Provide the [x, y] coordinate of the cell's center where the given text is located.  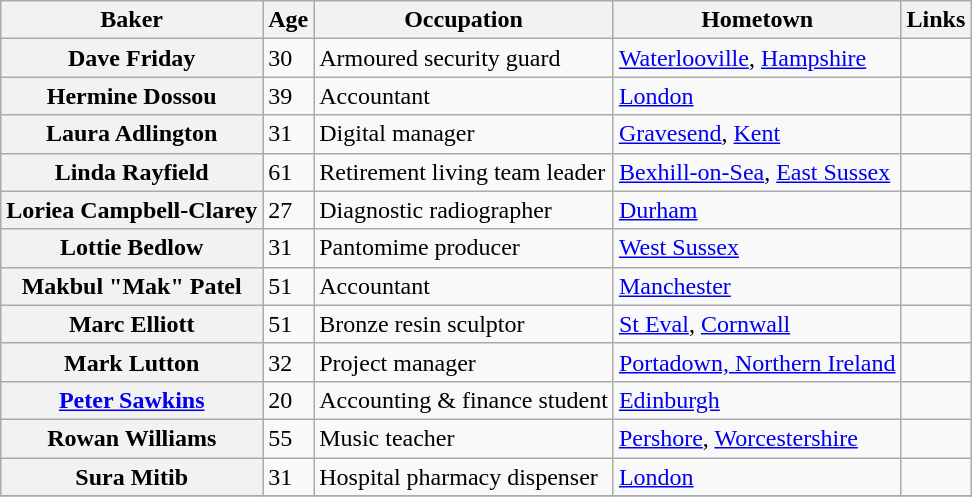
Peter Sawkins [132, 400]
Rowan Williams [132, 438]
Baker [132, 20]
Dave Friday [132, 58]
Links [936, 20]
Bronze resin sculptor [464, 324]
20 [288, 400]
Diagnostic radiographer [464, 210]
27 [288, 210]
Project manager [464, 362]
Makbul "Mak" Patel [132, 286]
39 [288, 96]
Portadown, Northern Ireland [757, 362]
Linda Rayfield [132, 172]
St Eval, Cornwall [757, 324]
30 [288, 58]
Edinburgh [757, 400]
Loriea Campbell-Clarey [132, 210]
Pantomime producer [464, 248]
Sura Mitib [132, 477]
Hospital pharmacy dispenser [464, 477]
Bexhill-on-Sea, East Sussex [757, 172]
Retirement living team leader [464, 172]
Music teacher [464, 438]
Waterlooville, Hampshire [757, 58]
Hometown [757, 20]
Mark Lutton [132, 362]
Gravesend, Kent [757, 134]
Durham [757, 210]
Hermine Dossou [132, 96]
Manchester [757, 286]
Pershore, Worcestershire [757, 438]
West Sussex [757, 248]
Marc Elliott [132, 324]
Accounting & finance student [464, 400]
Laura Adlington [132, 134]
55 [288, 438]
32 [288, 362]
Lottie Bedlow [132, 248]
Occupation [464, 20]
Armoured security guard [464, 58]
61 [288, 172]
Digital manager [464, 134]
Age [288, 20]
